From the cell containing the given text, extract its center point as [x, y] coordinate. 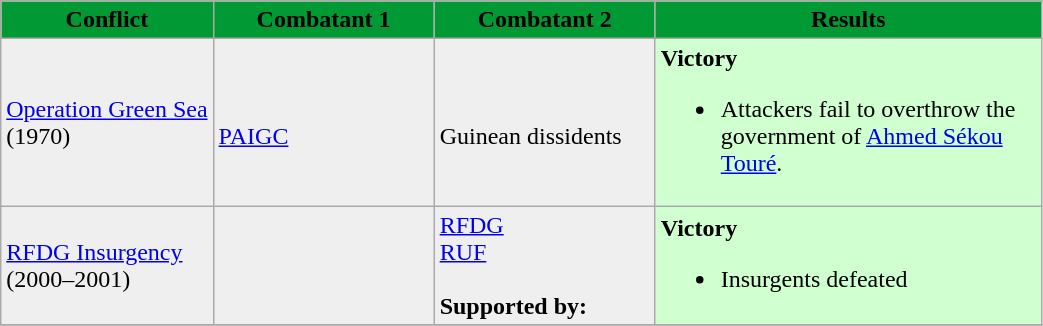
RFDG RUFSupported by: [544, 266]
Combatant 1 [324, 20]
VictoryAttackers fail to overthrow the government of Ahmed Sékou Touré. [848, 122]
Conflict [107, 20]
RFDG Insurgency(2000–2001) [107, 266]
Operation Green Sea(1970) [107, 122]
Combatant 2 [544, 20]
Guinean dissidents [544, 122]
PAIGC [324, 122]
VictoryInsurgents defeated [848, 266]
Results [848, 20]
